Scan for the cell matching the given text and deliver its (x, y) coordinate at center. 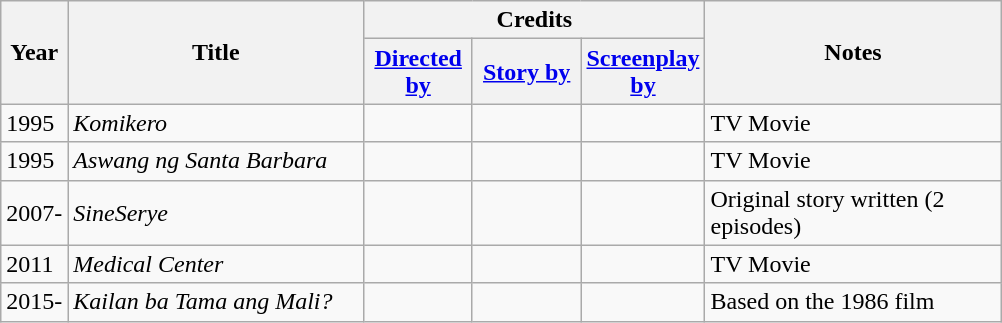
SineSerye (216, 212)
Credits (534, 20)
2015- (34, 302)
Directed by (418, 72)
Medical Center (216, 264)
Komikero (216, 123)
Original story written (2 episodes) (853, 212)
Aswang ng Santa Barbara (216, 161)
Kailan ba Tama ang Mali? (216, 302)
Notes (853, 52)
Title (216, 52)
Story by (526, 72)
2007- (34, 212)
Screenplay by (643, 72)
2011 (34, 264)
Based on the 1986 film (853, 302)
Year (34, 52)
